Locate the cell with the specified text and output its (X, Y) center coordinate. 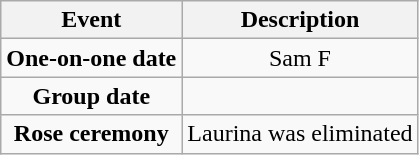
Event (92, 20)
One-on-one date (92, 58)
Group date (92, 96)
Rose ceremony (92, 134)
Sam F (300, 58)
Laurina was eliminated (300, 134)
Description (300, 20)
